Identify which cell holds the provided text, then report its (X, Y) central coordinate. 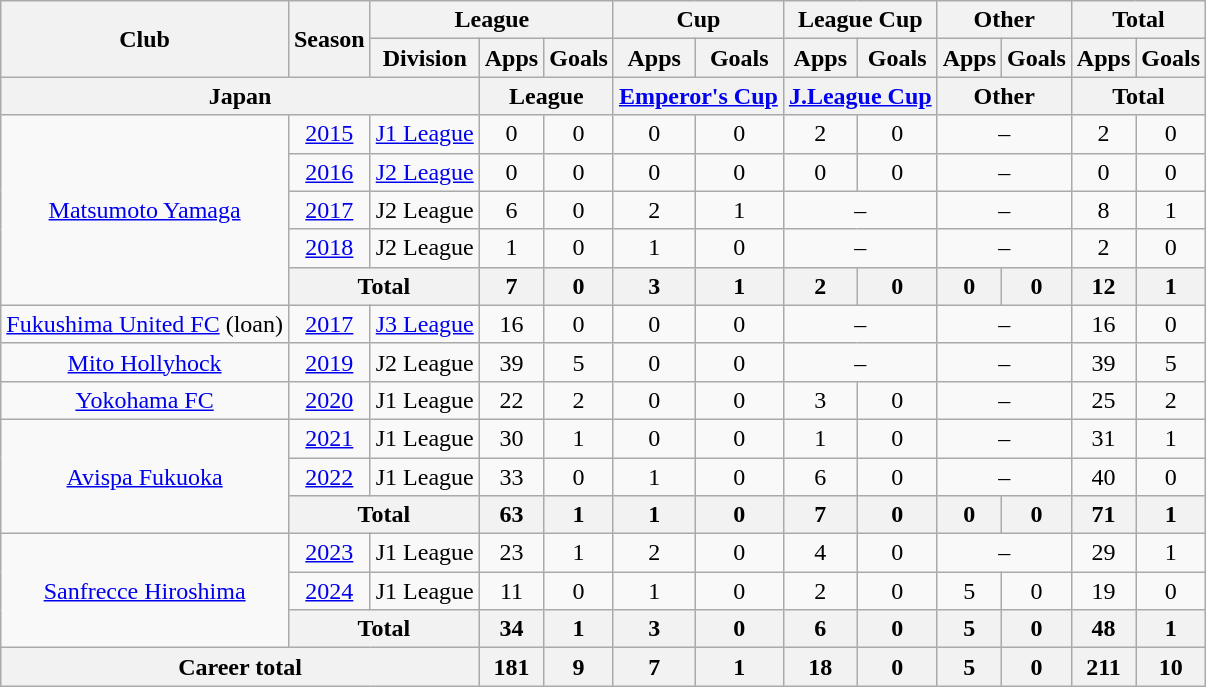
2021 (329, 438)
29 (1103, 553)
181 (511, 667)
Avispa Fukuoka (145, 476)
Club (145, 39)
2016 (329, 172)
Matsumoto Yamaga (145, 210)
J.League Cup (860, 96)
Season (329, 39)
Japan (240, 96)
2020 (329, 400)
Mito Hollyhock (145, 362)
10 (1171, 667)
18 (820, 667)
2023 (329, 553)
Emperor's Cup (698, 96)
2018 (329, 248)
11 (511, 591)
48 (1103, 629)
19 (1103, 591)
22 (511, 400)
League Cup (860, 20)
63 (511, 515)
2022 (329, 477)
8 (1103, 210)
2019 (329, 362)
Career total (240, 667)
12 (1103, 286)
9 (579, 667)
2024 (329, 591)
33 (511, 477)
30 (511, 438)
40 (1103, 477)
23 (511, 553)
J3 League (424, 324)
71 (1103, 515)
34 (511, 629)
Yokohama FC (145, 400)
25 (1103, 400)
Sanfrecce Hiroshima (145, 591)
31 (1103, 438)
4 (820, 553)
211 (1103, 667)
Cup (698, 20)
2015 (329, 134)
Division (424, 58)
Fukushima United FC (loan) (145, 324)
